Return the (x, y) coordinate for the center point of the cell that contains the specified text.  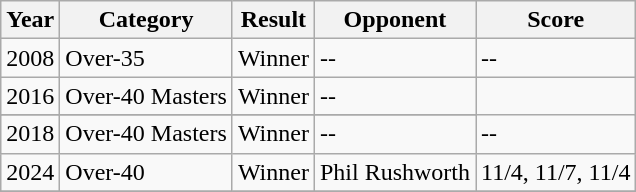
Over-40 (146, 172)
2018 (30, 134)
2024 (30, 172)
Phil Rushworth (394, 172)
11/4, 11/7, 11/4 (556, 172)
2008 (30, 58)
Over-35 (146, 58)
Result (273, 20)
2016 (30, 96)
Opponent (394, 20)
Score (556, 20)
Category (146, 20)
Year (30, 20)
